For the text-containing cell, return its midpoint in [x, y] coordinate format. 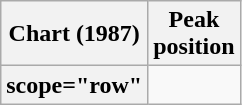
Peakposition [194, 34]
scope="row" [74, 85]
Chart (1987) [74, 34]
